Find where the given text appears and provide that cell's center as (X, Y) coordinate. 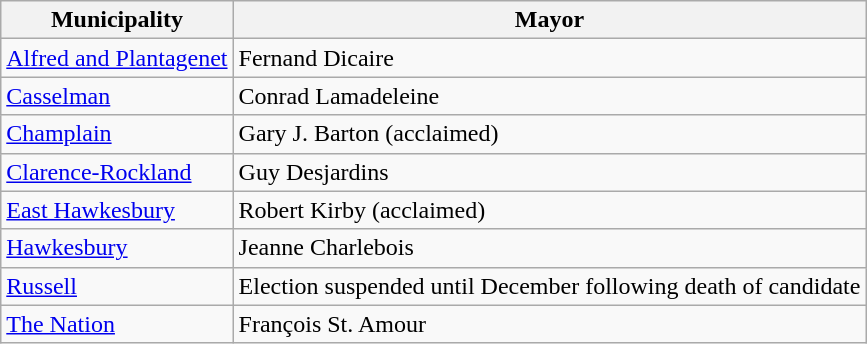
Gary J. Barton (acclaimed) (550, 134)
Clarence-Rockland (117, 172)
Casselman (117, 96)
Hawkesbury (117, 248)
Fernand Dicaire (550, 58)
East Hawkesbury (117, 210)
Guy Desjardins (550, 172)
The Nation (117, 324)
Robert Kirby (acclaimed) (550, 210)
Municipality (117, 20)
Jeanne Charlebois (550, 248)
Champlain (117, 134)
Alfred and Plantagenet (117, 58)
Election suspended until December following death of candidate (550, 286)
Conrad Lamadeleine (550, 96)
Russell (117, 286)
François St. Amour (550, 324)
Mayor (550, 20)
